Locate the cell with the specified text and output its [x, y] center coordinate. 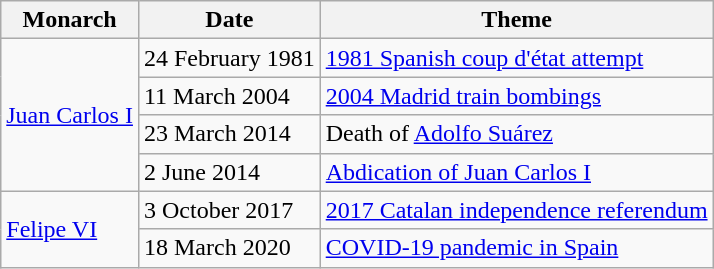
Juan Carlos I [70, 115]
2017 Catalan independence referendum [516, 210]
COVID-19 pandemic in Spain [516, 248]
Theme [516, 20]
Felipe VI [70, 229]
3 October 2017 [229, 210]
Death of Adolfo Suárez [516, 134]
2 June 2014 [229, 172]
1981 Spanish coup d'état attempt [516, 58]
23 March 2014 [229, 134]
Monarch [70, 20]
Date [229, 20]
Abdication of Juan Carlos I [516, 172]
11 March 2004 [229, 96]
2004 Madrid train bombings [516, 96]
18 March 2020 [229, 248]
24 February 1981 [229, 58]
